Locate the cell with the specified text and output its (x, y) center coordinate. 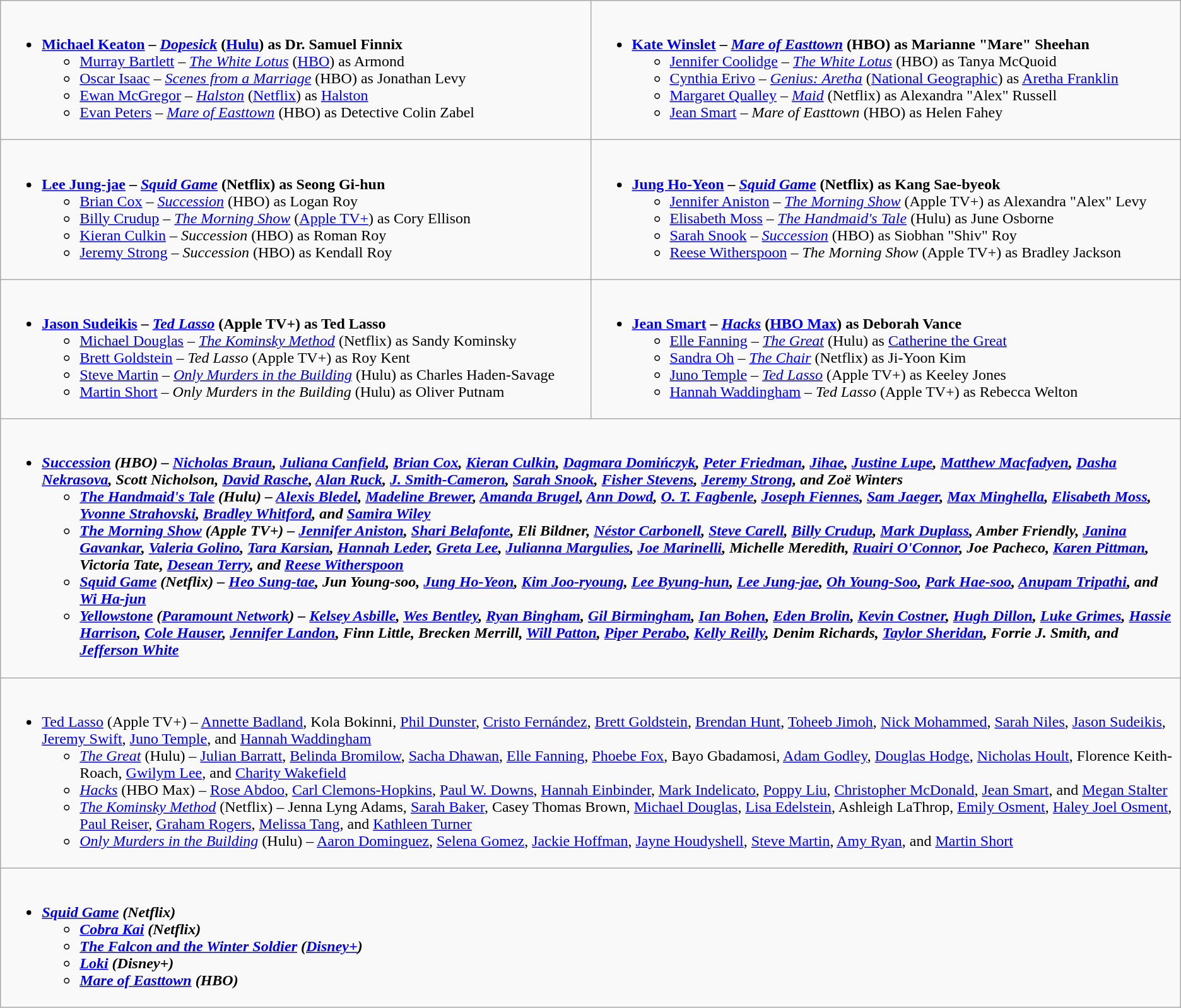
Squid Game (Netflix)Cobra Kai (Netflix)The Falcon and the Winter Soldier (Disney+)Loki (Disney+)Mare of Easttown (HBO) (590, 937)
